Scan for the cell matching the given text and deliver its [X, Y] coordinate at center. 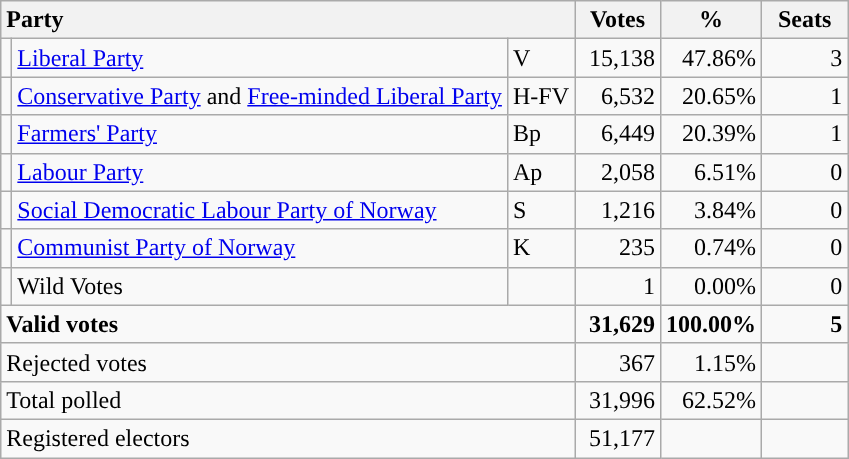
Bp [540, 134]
235 [617, 248]
Party [288, 20]
Registered electors [288, 438]
3.84% [712, 210]
367 [617, 362]
62.52% [712, 400]
2,058 [617, 172]
6,532 [617, 96]
Conservative Party and Free-minded Liberal Party [260, 96]
20.39% [712, 134]
47.86% [712, 58]
Total polled [288, 400]
Communist Party of Norway [260, 248]
Liberal Party [260, 58]
6.51% [712, 172]
Votes [617, 20]
1.15% [712, 362]
Ap [540, 172]
Labour Party [260, 172]
0.74% [712, 248]
K [540, 248]
0.00% [712, 286]
100.00% [712, 324]
% [712, 20]
V [540, 58]
Seats [805, 20]
Social Democratic Labour Party of Norway [260, 210]
1,216 [617, 210]
Rejected votes [288, 362]
15,138 [617, 58]
Valid votes [288, 324]
H-FV [540, 96]
20.65% [712, 96]
31,996 [617, 400]
5 [805, 324]
Farmers' Party [260, 134]
S [540, 210]
51,177 [617, 438]
6,449 [617, 134]
Wild Votes [260, 286]
31,629 [617, 324]
3 [805, 58]
